Identify which cell holds the provided text, then report its [x, y] central coordinate. 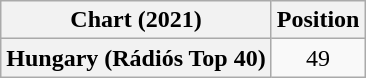
Chart (2021) [136, 20]
49 [318, 58]
Position [318, 20]
Hungary (Rádiós Top 40) [136, 58]
